Identify which cell holds the provided text, then report its (X, Y) central coordinate. 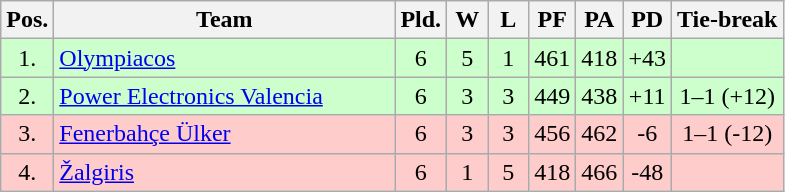
L (508, 20)
PA (600, 20)
462 (600, 134)
456 (552, 134)
+11 (648, 96)
Power Electronics Valencia (224, 96)
Pos. (28, 20)
Team (224, 20)
449 (552, 96)
4. (28, 172)
1. (28, 58)
Tie-break (727, 20)
3. (28, 134)
Pld. (421, 20)
1–1 (-12) (727, 134)
2. (28, 96)
PF (552, 20)
Olympiacos (224, 58)
466 (600, 172)
461 (552, 58)
-6 (648, 134)
-48 (648, 172)
Fenerbahçe Ülker (224, 134)
1–1 (+12) (727, 96)
PD (648, 20)
Žalgiris (224, 172)
+43 (648, 58)
W (468, 20)
438 (600, 96)
